Provide the [X, Y] coordinate of the cell's center where the given text is located.  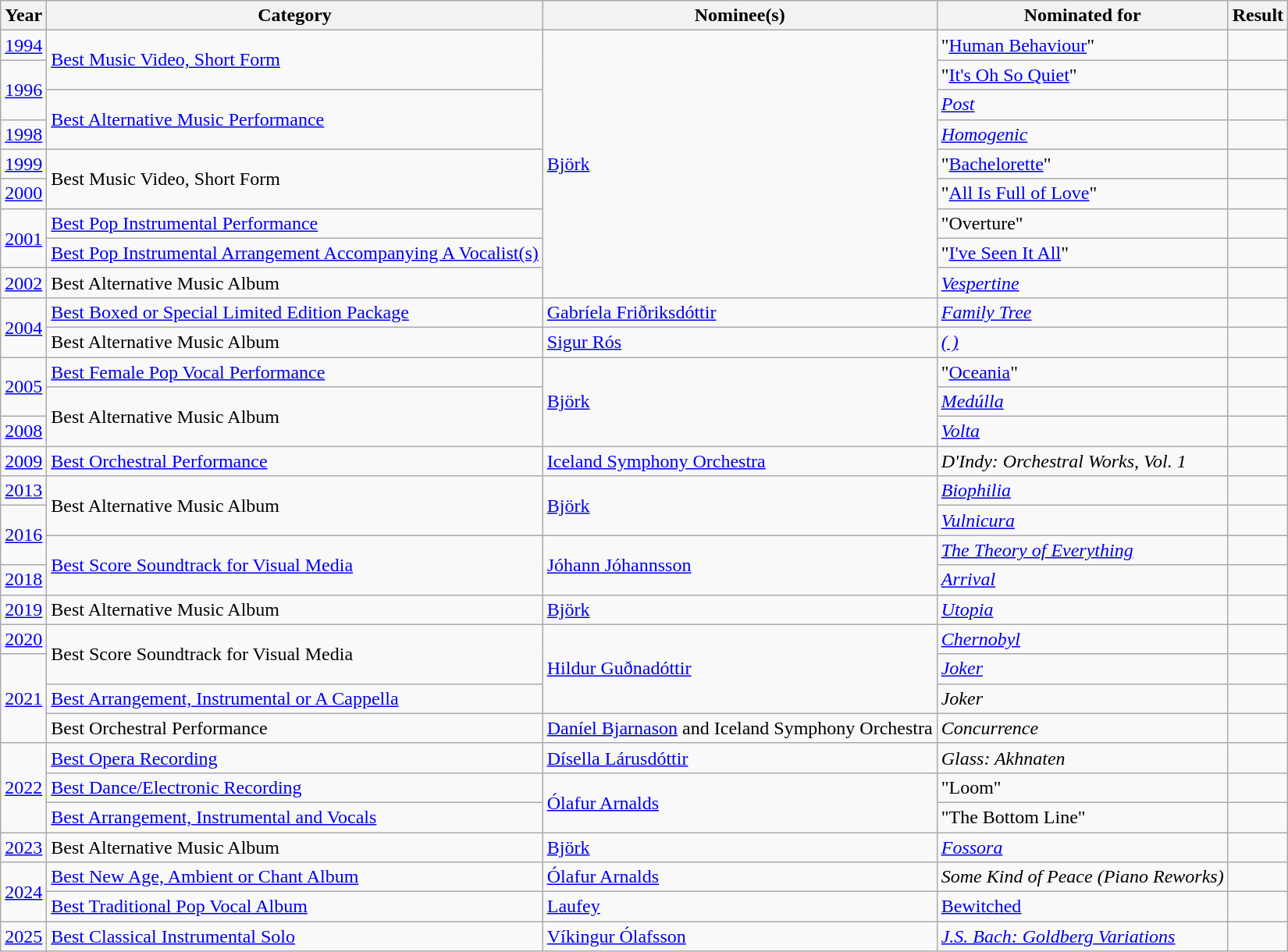
Sigur Rós [740, 342]
Best Pop Instrumental Arrangement Accompanying A Vocalist(s) [295, 253]
Best Alternative Music Performance [295, 119]
Family Tree [1082, 312]
"Loom" [1082, 787]
2001 [23, 238]
Best Arrangement, Instrumental and Vocals [295, 817]
2021 [23, 698]
Post [1082, 105]
Víkingur Ólafsson [740, 936]
Daníel Bjarnason and Iceland Symphony Orchestra [740, 728]
Result [1258, 16]
Vulnicura [1082, 520]
"Overture" [1082, 223]
Laufey [740, 907]
Category [295, 16]
1996 [23, 90]
1999 [23, 164]
2000 [23, 194]
Best Pop Instrumental Performance [295, 223]
Year [23, 16]
Hildur Guðnadóttir [740, 669]
2004 [23, 327]
The Theory of Everything [1082, 550]
Gabríela Friðriksdóttir [740, 312]
2023 [23, 847]
J.S. Bach: Goldberg Variations [1082, 936]
"I've Seen It All" [1082, 253]
2025 [23, 936]
Nominated for [1082, 16]
Best Arrangement, Instrumental or A Cappella [295, 698]
Homogenic [1082, 134]
2020 [23, 639]
"It's Oh So Quiet" [1082, 75]
Vespertine [1082, 282]
Iceland Symphony Orchestra [740, 461]
( ) [1082, 342]
2009 [23, 461]
Dísella Lárusdóttir [740, 758]
D'Indy: Orchestral Works, Vol. 1 [1082, 461]
2019 [23, 609]
Best Opera Recording [295, 758]
2008 [23, 432]
2024 [23, 892]
"Human Behaviour" [1082, 45]
"Oceania" [1082, 372]
Glass: Akhnaten [1082, 758]
1998 [23, 134]
2016 [23, 535]
Fossora [1082, 847]
Arrival [1082, 580]
Chernobyl [1082, 639]
2002 [23, 282]
Best New Age, Ambient or Chant Album [295, 877]
"The Bottom Line" [1082, 817]
Some Kind of Peace (Piano Reworks) [1082, 877]
Medúlla [1082, 402]
2005 [23, 387]
Concurrence [1082, 728]
Jóhann Jóhannsson [740, 565]
Best Classical Instrumental Solo [295, 936]
"Bachelorette" [1082, 164]
Nominee(s) [740, 16]
Utopia [1082, 609]
2013 [23, 491]
2022 [23, 787]
Best Female Pop Vocal Performance [295, 372]
Best Dance/Electronic Recording [295, 787]
1994 [23, 45]
2018 [23, 580]
Best Traditional Pop Vocal Album [295, 907]
Bewitched [1082, 907]
Best Boxed or Special Limited Edition Package [295, 312]
Volta [1082, 432]
"All Is Full of Love" [1082, 194]
Biophilia [1082, 491]
